Return [x, y] of the center of cell containing provided text 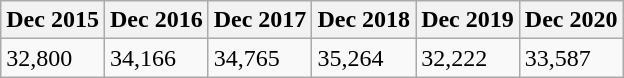
Dec 2018 [364, 20]
Dec 2017 [260, 20]
32,800 [53, 58]
34,166 [156, 58]
Dec 2015 [53, 20]
Dec 2020 [571, 20]
Dec 2016 [156, 20]
35,264 [364, 58]
32,222 [468, 58]
Dec 2019 [468, 20]
33,587 [571, 58]
34,765 [260, 58]
